Extract the (X, Y) coordinate from the center of the cell holding the provided text.  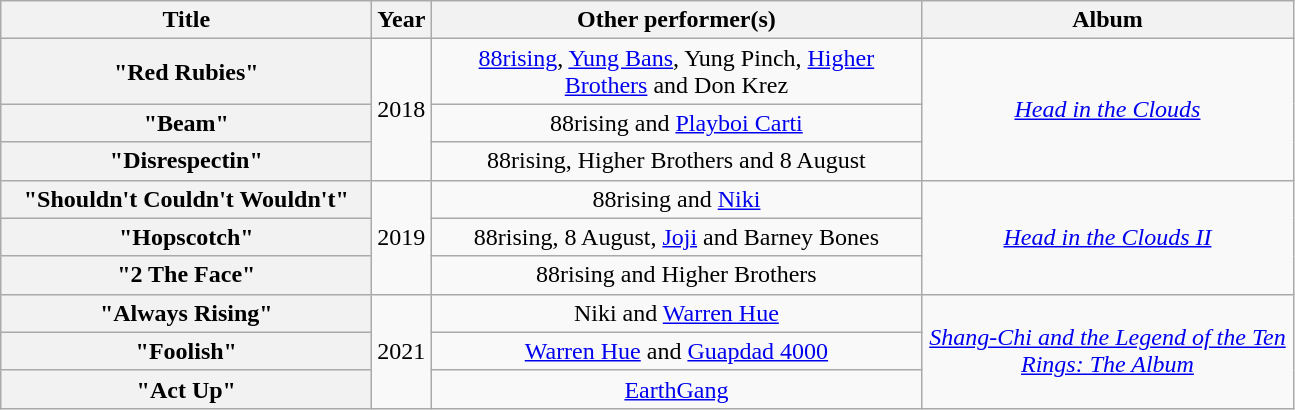
"2 The Face" (186, 275)
Other performer(s) (676, 20)
88rising and Higher Brothers (676, 275)
EarthGang (676, 389)
88rising and Playboi Carti (676, 123)
88rising, Yung Bans, Yung Pinch, Higher Brothers and Don Krez (676, 72)
88rising, 8 August, Joji and Barney Bones (676, 237)
"Disrespectin" (186, 161)
2021 (402, 351)
Head in the Clouds II (1108, 237)
"Shouldn't Couldn't Wouldn't" (186, 199)
Niki and Warren Hue (676, 313)
Year (402, 20)
2019 (402, 237)
2018 (402, 110)
"Act Up" (186, 389)
"Foolish" (186, 351)
"Hopscotch" (186, 237)
Album (1108, 20)
88rising and Niki (676, 199)
88rising, Higher Brothers and 8 August (676, 161)
"Red Rubies" (186, 72)
Shang-Chi and the Legend of the Ten Rings: The Album (1108, 351)
"Always Rising" (186, 313)
Title (186, 20)
"Beam" (186, 123)
Warren Hue and Guapdad 4000 (676, 351)
Head in the Clouds (1108, 110)
